Extract the (x, y) coordinate from the center of the cell holding the provided text.  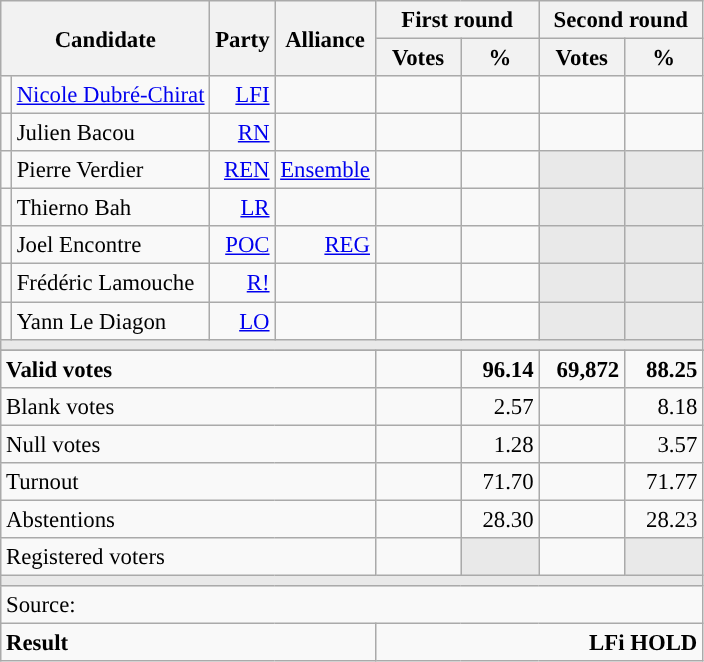
RN (242, 133)
LFI (242, 95)
69,872 (582, 369)
3.57 (664, 444)
71.77 (664, 482)
Frédéric Lamouche (110, 283)
Julien Bacou (110, 133)
96.14 (500, 369)
Party (242, 38)
POC (242, 245)
28.23 (664, 519)
REG (325, 245)
Registered voters (188, 557)
Joel Encontre (110, 245)
LR (242, 208)
2.57 (500, 406)
Ensemble (325, 170)
LFi HOLD (538, 643)
Null votes (188, 444)
Result (188, 643)
Valid votes (188, 369)
Source: (352, 605)
Alliance (325, 38)
Blank votes (188, 406)
Nicole Dubré-Chirat (110, 95)
REN (242, 170)
LO (242, 321)
Yann Le Diagon (110, 321)
Second round (621, 20)
Pierre Verdier (110, 170)
Candidate (106, 38)
71.70 (500, 482)
1.28 (500, 444)
R! (242, 283)
28.30 (500, 519)
First round (457, 20)
Thierno Bah (110, 208)
88.25 (664, 369)
Abstentions (188, 519)
8.18 (664, 406)
Turnout (188, 482)
